Extract the (x, y) coordinate from the center of the cell holding the provided text.  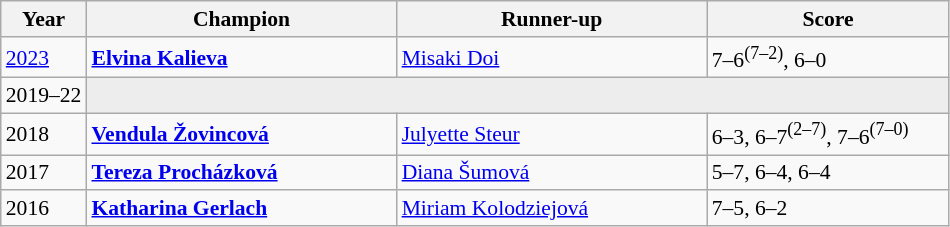
2018 (44, 134)
Elvina Kalieva (241, 58)
Diana Šumová (552, 173)
6–3, 6–7(2–7), 7–6(7–0) (828, 134)
7–5, 6–2 (828, 209)
Year (44, 19)
Tereza Procházková (241, 173)
5–7, 6–4, 6–4 (828, 173)
2023 (44, 58)
Runner-up (552, 19)
Vendula Žovincová (241, 134)
2019–22 (44, 96)
Julyette Steur (552, 134)
Champion (241, 19)
Katharina Gerlach (241, 209)
Misaki Doi (552, 58)
Score (828, 19)
2016 (44, 209)
7–6(7–2), 6–0 (828, 58)
2017 (44, 173)
Miriam Kolodziejová (552, 209)
